Output the (X, Y) coordinate of the center of the cell containing the given text.  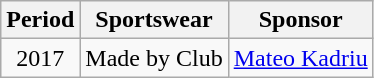
Made by Club (154, 58)
Period (40, 20)
Sportswear (154, 20)
Mateo Kadriu (300, 58)
Sponsor (300, 20)
2017 (40, 58)
